Return [x, y] of the center of cell containing provided text 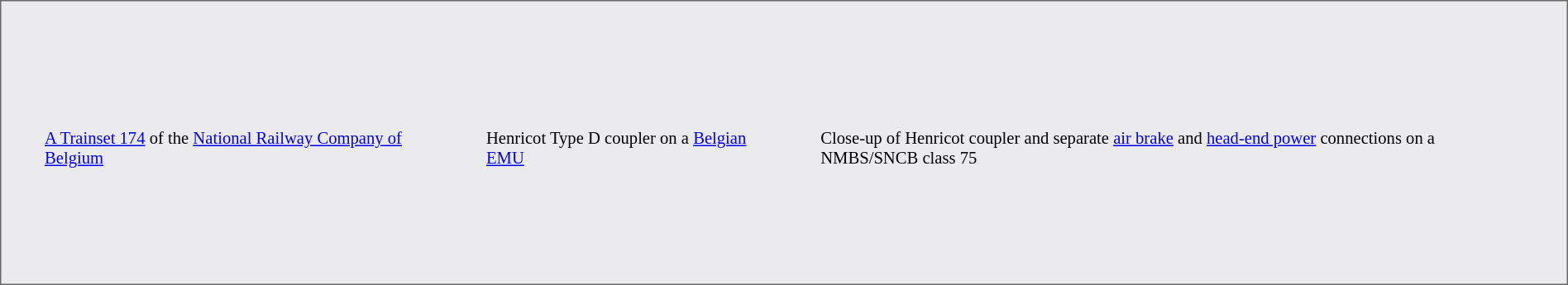
Close-up of Henricot coupler and separate air brake and head-end power connections on a NMBS/SNCB class 75 [1174, 200]
A Trainset 174 of the National Railway Company of Belgium [237, 200]
Henricot Type D coupler on a Belgian EMU [625, 200]
